Return [x, y] of the center of cell containing provided text 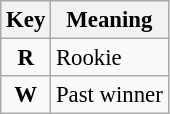
R [26, 58]
Key [26, 20]
Meaning [110, 20]
W [26, 95]
Past winner [110, 95]
Rookie [110, 58]
